Provide the (X, Y) coordinate of the cell's center where the given text is located.  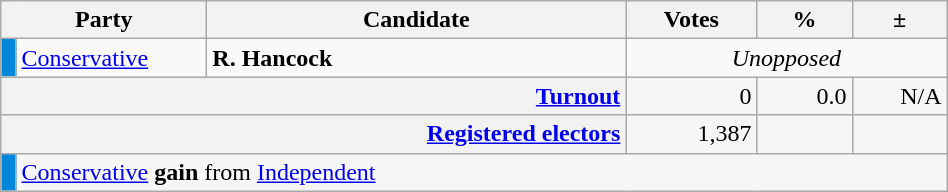
Party (104, 20)
0 (692, 96)
± (900, 20)
1,387 (692, 134)
Conservative gain from Independent (482, 172)
Registered electors (314, 134)
R. Hancock (416, 58)
N/A (900, 96)
Turnout (314, 96)
% (804, 20)
Votes (692, 20)
0.0 (804, 96)
Candidate (416, 20)
Conservative (112, 58)
Unopposed (786, 58)
